Return (x, y) of the center of cell containing provided text 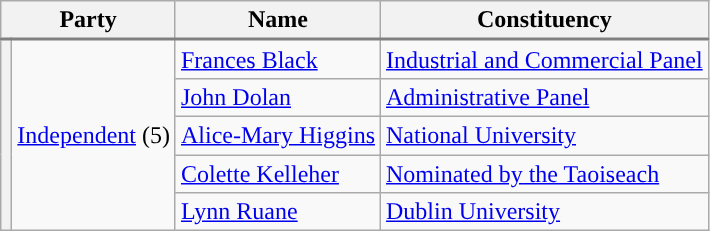
Independent (5) (94, 136)
Frances Black (278, 60)
Nominated by the Taoiseach (545, 173)
Industrial and Commercial Panel (545, 60)
Colette Kelleher (278, 173)
National University (545, 135)
Party (88, 20)
Administrative Panel (545, 97)
Lynn Ruane (278, 212)
John Dolan (278, 97)
Dublin University (545, 212)
Alice-Mary Higgins (278, 135)
Name (278, 20)
Constituency (545, 20)
